For the text-containing cell, return its midpoint in (X, Y) coordinate format. 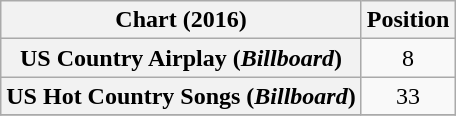
US Country Airplay (Billboard) (181, 58)
33 (408, 96)
Chart (2016) (181, 20)
8 (408, 58)
US Hot Country Songs (Billboard) (181, 96)
Position (408, 20)
